Return the (X, Y) coordinate for the center point of the cell that contains the specified text.  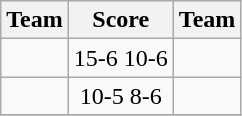
10-5 8-6 (120, 96)
15-6 10-6 (120, 58)
Score (120, 20)
